Capture the cell that displays the provided text and extract its [X, Y] central coordinate. 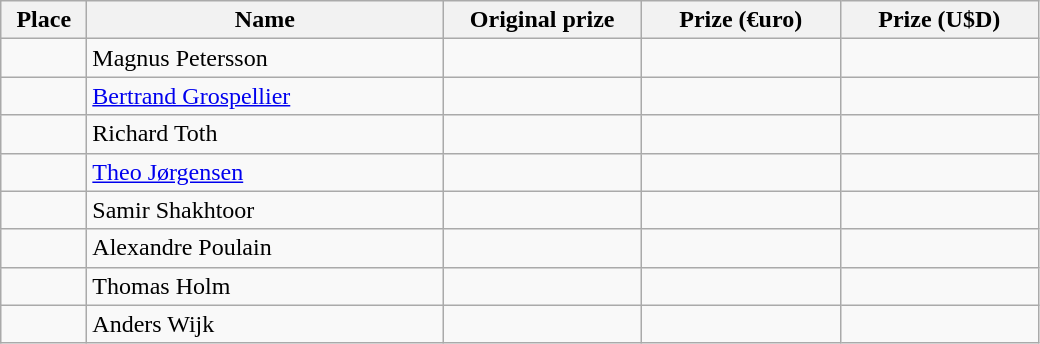
Samir Shakhtoor [265, 210]
Anders Wijk [265, 324]
Richard Toth [265, 134]
Theo Jørgensen [265, 172]
Thomas Holm [265, 286]
Place [44, 20]
Original prize [542, 20]
Alexandre Poulain [265, 248]
Name [265, 20]
Magnus Petersson [265, 58]
Prize (U$D) [940, 20]
Bertrand Grospellier [265, 96]
Prize (€uro) [740, 20]
